Find where the given text appears and provide that cell's center as (X, Y) coordinate. 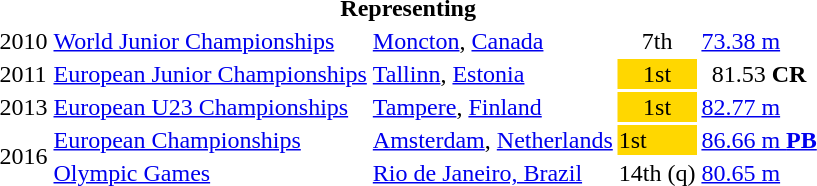
European U23 Championships (210, 107)
World Junior Championships (210, 41)
Amsterdam, Netherlands (492, 140)
Tampere, Finland (492, 107)
European Championships (210, 140)
7th (657, 41)
Tallinn, Estonia (492, 74)
European Junior Championships (210, 74)
Moncton, Canada (492, 41)
